Return [x, y] of the center of cell containing provided text 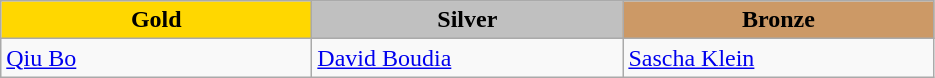
David Boudia [468, 58]
Qiu Bo [156, 58]
Silver [468, 20]
Bronze [778, 20]
Sascha Klein [778, 58]
Gold [156, 20]
